Detect which cell encompasses the target text, then output its [x, y] center coordinate. 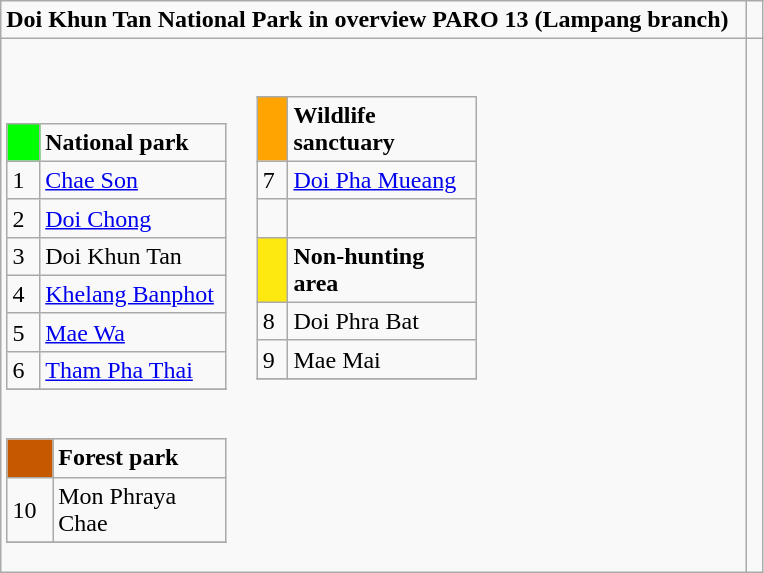
1 [24, 180]
Wildlife sanctuary [382, 128]
Chae Son [133, 180]
4 [24, 294]
10 [30, 510]
Doi Khun Tan National Park in overview PARO 13 (Lampang branch) [374, 20]
Mon Phraya Chae [140, 510]
3 [24, 256]
2 [24, 218]
8 [272, 321]
Mae Mai [382, 359]
Doi Pha Mueang [382, 180]
Forest park [140, 458]
Doi Chong [133, 218]
National park [133, 142]
7 [272, 180]
5 [24, 332]
6 [24, 370]
Tham Pha Thai [133, 370]
Doi Khun Tan [133, 256]
9 [272, 359]
Khelang Banphot [133, 294]
Doi Phra Bat [382, 321]
Mae Wa [133, 332]
Non-hunting area [382, 270]
